Determine the [X, Y] coordinate at the center of the cell enclosing the given text.  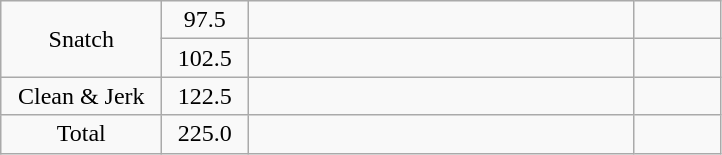
Clean & Jerk [82, 96]
225.0 [205, 134]
122.5 [205, 96]
Snatch [82, 39]
97.5 [205, 20]
Total [82, 134]
102.5 [205, 58]
